Search for the cell housing the specified text and yield its [X, Y] center coordinate. 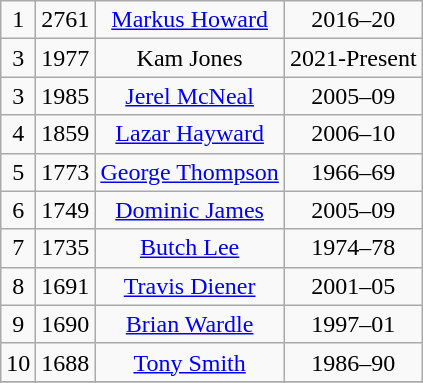
4 [18, 134]
Dominic James [190, 210]
2761 [66, 20]
Brian Wardle [190, 324]
1688 [66, 362]
5 [18, 172]
2006–10 [353, 134]
1985 [66, 96]
Lazar Hayward [190, 134]
1986–90 [353, 362]
1773 [66, 172]
Kam Jones [190, 58]
Markus Howard [190, 20]
Tony Smith [190, 362]
9 [18, 324]
1977 [66, 58]
7 [18, 248]
1691 [66, 286]
1735 [66, 248]
1859 [66, 134]
8 [18, 286]
2001–05 [353, 286]
1974–78 [353, 248]
Travis Diener [190, 286]
1690 [66, 324]
2021-Present [353, 58]
Jerel McNeal [190, 96]
1749 [66, 210]
Butch Lee [190, 248]
2016–20 [353, 20]
6 [18, 210]
1997–01 [353, 324]
1 [18, 20]
George Thompson [190, 172]
1966–69 [353, 172]
10 [18, 362]
